Detect which cell encompasses the target text, then output its [X, Y] center coordinate. 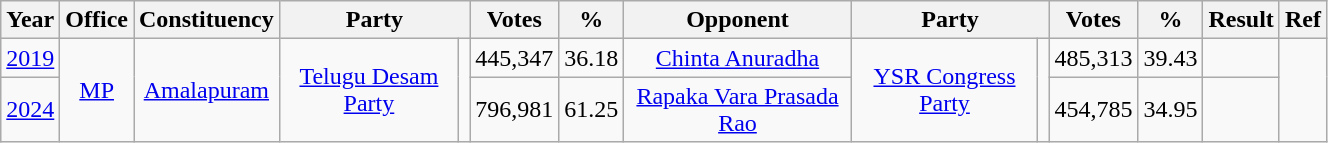
34.95 [1170, 110]
YSR Congress Party [944, 90]
Telugu Desam Party [368, 90]
Result [1241, 20]
Opponent [738, 20]
MP [97, 90]
Chinta Anuradha [738, 58]
39.43 [1170, 58]
61.25 [592, 110]
Ref [1302, 20]
445,347 [514, 58]
Constituency [207, 20]
454,785 [1094, 110]
Rapaka Vara Prasada Rao [738, 110]
36.18 [592, 58]
485,313 [1094, 58]
Amalapuram [207, 90]
2024 [30, 110]
Year [30, 20]
796,981 [514, 110]
2019 [30, 58]
Office [97, 20]
